Return the [x, y] coordinate for the center point of the cell that contains the specified text.  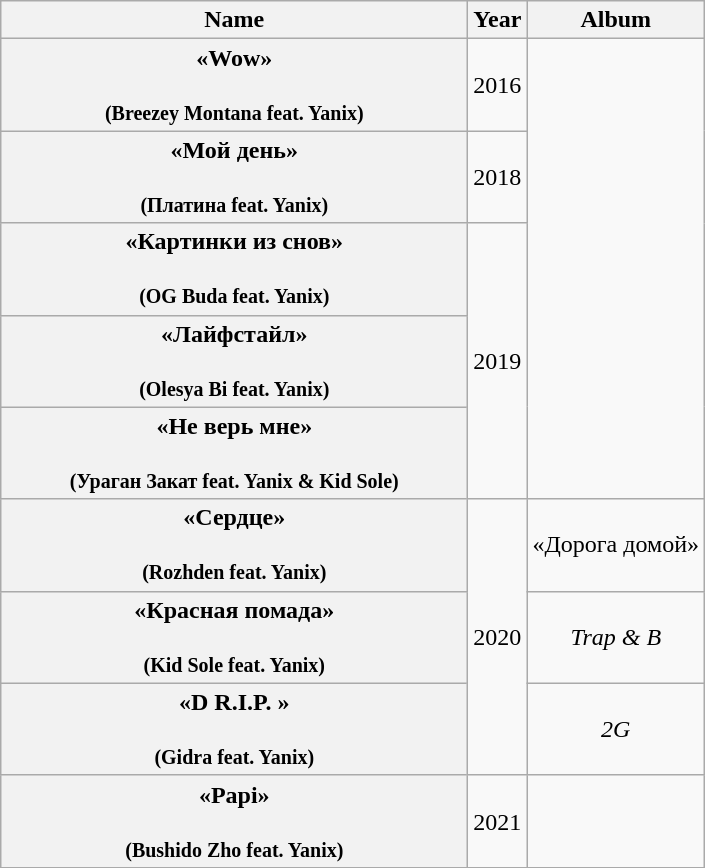
2016 [498, 85]
Album [616, 20]
2020 [498, 637]
Year [498, 20]
«Картинки из снов»(OG Buda feat. Yanix) [234, 269]
«Сердце»(Rozhden feat. Yanix) [234, 545]
«Лайфстайл»(Olesya Bi feat. Yanix) [234, 361]
«Wow»(Breezey Montana feat. Yanix) [234, 85]
2G [616, 729]
2018 [498, 177]
«Дорога домой» [616, 545]
Name [234, 20]
«Не верь мне»(Ураган Закат feat. Yanix & Kid Sole) [234, 453]
«Papi»(Bushido Zho feat. Yanix) [234, 821]
«D R.I.P. »(Gidra feat. Yanix) [234, 729]
Trap & B [616, 637]
«Мой день»(Платина feat. Yanix) [234, 177]
«Красная помада»(Kid Sole feat. Yanix) [234, 637]
2019 [498, 361]
2021 [498, 821]
